For the text-containing cell, return its midpoint in [X, Y] coordinate format. 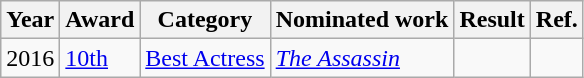
Category [205, 20]
Best Actress [205, 58]
Award [100, 20]
Ref. [556, 20]
Nominated work [362, 20]
10th [100, 58]
2016 [30, 58]
The Assassin [362, 58]
Year [30, 20]
Result [492, 20]
